Return the [x, y] coordinate for the center point of the cell that contains the specified text.  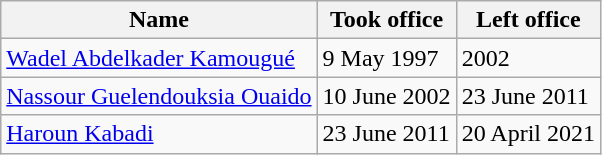
Name [159, 20]
9 May 1997 [386, 58]
Haroun Kabadi [159, 134]
20 April 2021 [528, 134]
Left office [528, 20]
Nassour Guelendouksia Ouaido [159, 96]
10 June 2002 [386, 96]
2002 [528, 58]
Took office [386, 20]
Wadel Abdelkader Kamougué [159, 58]
